From the cell containing the given text, extract its center point as (X, Y) coordinate. 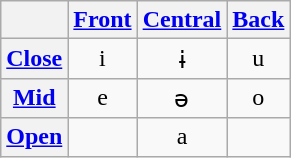
ə (182, 98)
ɨ (182, 59)
Mid (34, 98)
Central (182, 20)
a (182, 137)
o (258, 98)
Front (102, 20)
i (102, 59)
e (102, 98)
u (258, 59)
Close (34, 59)
Open (34, 137)
Back (258, 20)
